Scan for the cell matching the given text and deliver its (X, Y) coordinate at center. 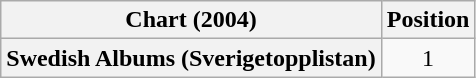
1 (428, 58)
Position (428, 20)
Chart (2004) (191, 20)
Swedish Albums (Sverigetopplistan) (191, 58)
